Search for the cell housing the specified text and yield its [X, Y] center coordinate. 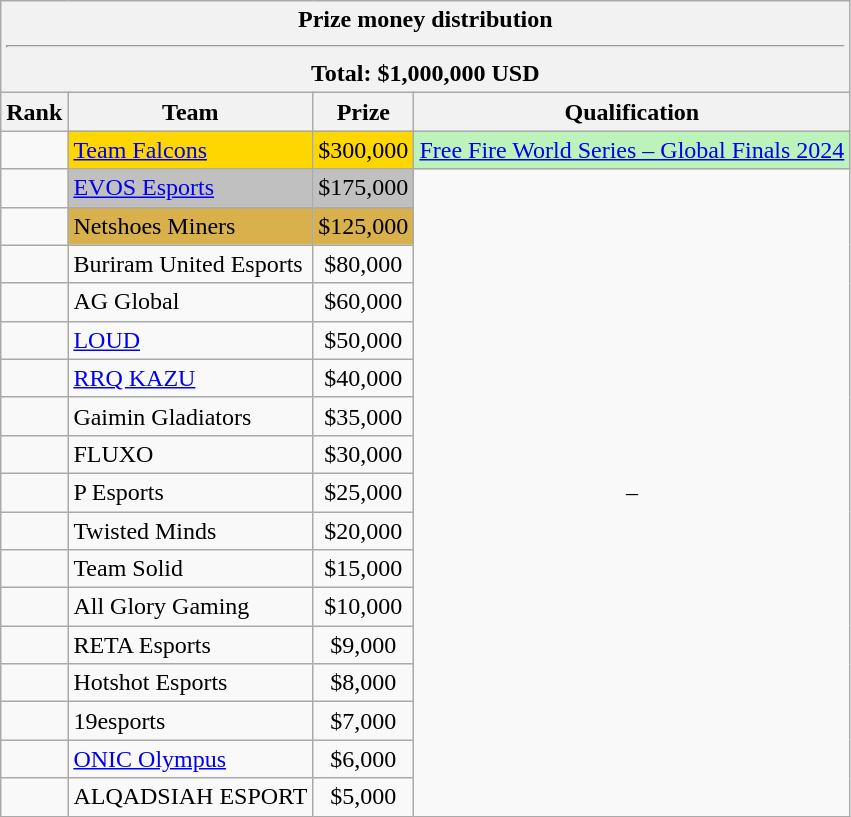
$20,000 [364, 531]
$125,000 [364, 226]
Free Fire World Series – Global Finals 2024 [632, 150]
$15,000 [364, 569]
ALQADSIAH ESPORT [190, 797]
P Esports [190, 492]
RETA Esports [190, 645]
$50,000 [364, 340]
Prize money distribution Total: $1,000,000 USD [426, 47]
$9,000 [364, 645]
RRQ KAZU [190, 378]
Buriram United Esports [190, 264]
Twisted Minds [190, 531]
$175,000 [364, 188]
Team Falcons [190, 150]
$10,000 [364, 607]
ONIC Olympus [190, 759]
$35,000 [364, 416]
All Glory Gaming [190, 607]
$30,000 [364, 454]
AG Global [190, 302]
19esports [190, 721]
$5,000 [364, 797]
LOUD [190, 340]
Rank [34, 112]
FLUXO [190, 454]
EVOS Esports [190, 188]
$300,000 [364, 150]
Team Solid [190, 569]
$8,000 [364, 683]
Gaimin Gladiators [190, 416]
$7,000 [364, 721]
$80,000 [364, 264]
Hotshot Esports [190, 683]
Prize [364, 112]
– [632, 492]
$60,000 [364, 302]
$25,000 [364, 492]
Netshoes Miners [190, 226]
Team [190, 112]
$40,000 [364, 378]
$6,000 [364, 759]
Qualification [632, 112]
